Pinpoint the cell where the given text exists, returning its [x, y] midpoint coordinate. 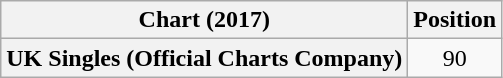
90 [455, 58]
Chart (2017) [204, 20]
UK Singles (Official Charts Company) [204, 58]
Position [455, 20]
